For the text-containing cell, return its midpoint in (X, Y) coordinate format. 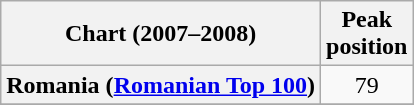
79 (367, 85)
Peakposition (367, 34)
Romania (Romanian Top 100) (161, 85)
Chart (2007–2008) (161, 34)
